Scan for the cell matching the given text and deliver its (X, Y) coordinate at center. 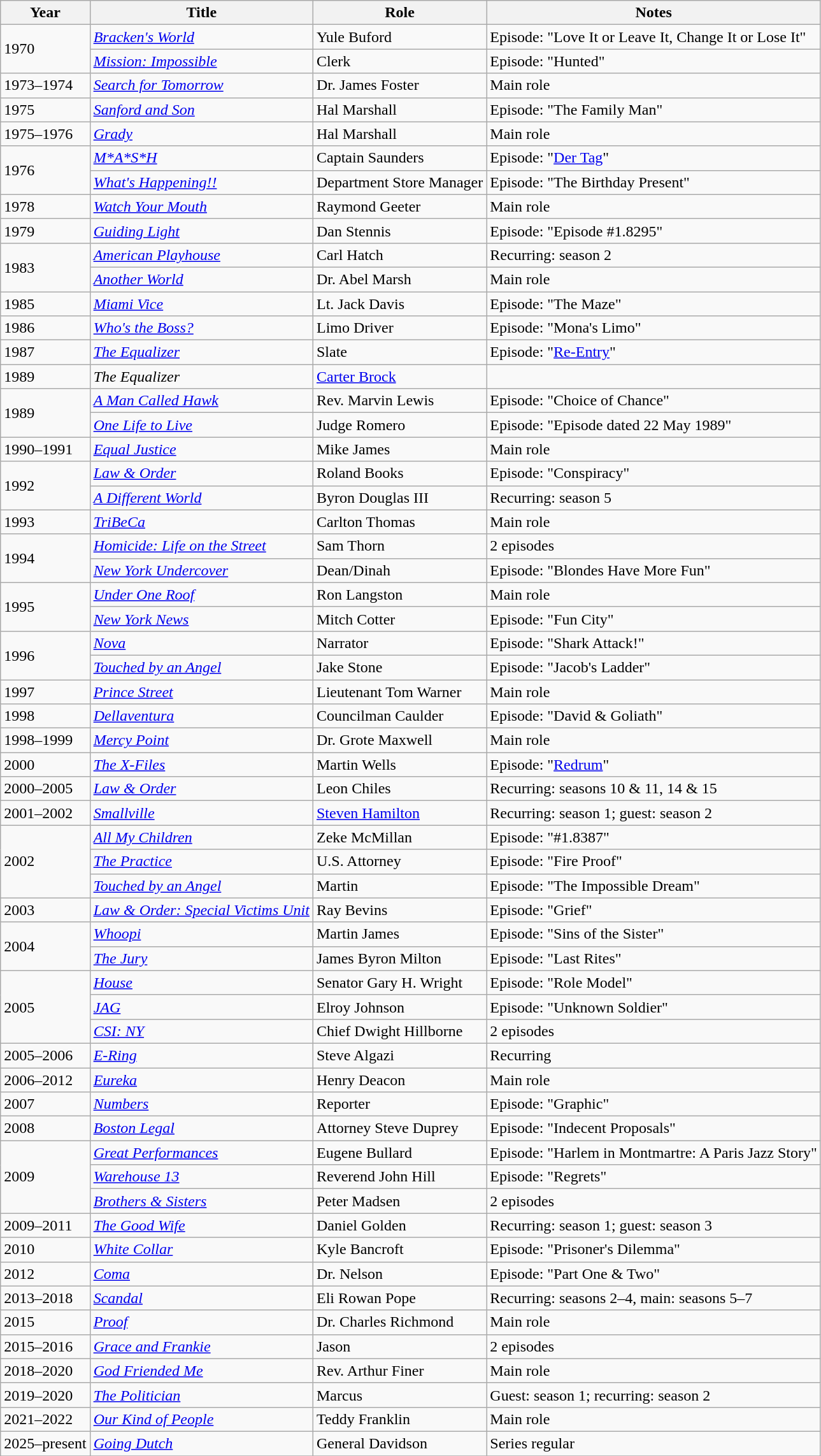
Series regular (653, 1443)
Episode: "Blondes Have More Fun" (653, 570)
Nova (201, 643)
General Davidson (399, 1443)
Roland Books (399, 473)
Episode: "Fire Proof" (653, 861)
Ray Bevins (399, 910)
House (201, 983)
2000 (45, 765)
Numbers (201, 1104)
Dr. Abel Marsh (399, 279)
Episode: "Shark Attack!" (653, 643)
Episode: "Regrets" (653, 1177)
Under One Roof (201, 595)
Dan Stennis (399, 231)
Recurring: season 1; guest: season 3 (653, 1225)
The Practice (201, 861)
Martin Wells (399, 765)
Miami Vice (201, 304)
Title (201, 13)
Episode: "Part One & Two" (653, 1274)
Peter Madsen (399, 1201)
Dean/Dinah (399, 570)
Lt. Jack Davis (399, 304)
Episode: "The Family Man" (653, 110)
Grady (201, 134)
James Byron Milton (399, 958)
Mike James (399, 449)
2013–2018 (45, 1298)
Henry Deacon (399, 1080)
2019–2020 (45, 1395)
Zeke McMillan (399, 837)
Episode: "Prisoner's Dilemma" (653, 1250)
1998 (45, 716)
Episode: "Conspiracy" (653, 473)
Dr. Grote Maxwell (399, 740)
1975 (45, 110)
1993 (45, 522)
Episode: "The Impossible Dream" (653, 886)
1987 (45, 352)
2015 (45, 1322)
Dr. James Foster (399, 85)
2005–2006 (45, 1055)
Episode: "Graphic" (653, 1104)
Slate (399, 352)
Clerk (399, 61)
1978 (45, 206)
Episode: "#1.8387" (653, 837)
Jake Stone (399, 667)
Year (45, 13)
Episode: "Love It or Leave It, Change It or Lose It" (653, 37)
2018–2020 (45, 1371)
Episode: "Redrum" (653, 765)
Rev. Marvin Lewis (399, 401)
1973–1974 (45, 85)
Homicide: Life on the Street (201, 546)
Reverend John Hill (399, 1177)
Warehouse 13 (201, 1177)
2021–2022 (45, 1419)
White Collar (201, 1250)
2015–2016 (45, 1346)
2012 (45, 1274)
Episode: "Episode #1.8295" (653, 231)
Recurring: seasons 2–4, main: seasons 5–7 (653, 1298)
Eureka (201, 1080)
Limo Driver (399, 328)
Episode: "Grief" (653, 910)
Watch Your Mouth (201, 206)
2005 (45, 1007)
1970 (45, 49)
1996 (45, 655)
2003 (45, 910)
Proof (201, 1322)
Great Performances (201, 1153)
Raymond Geeter (399, 206)
2010 (45, 1250)
Prince Street (201, 691)
Episode: "Role Model" (653, 983)
Episode: "Episode dated 22 May 1989" (653, 425)
Another World (201, 279)
One Life to Live (201, 425)
Episode: "Der Tag" (653, 158)
Recurring: season 2 (653, 255)
Mercy Point (201, 740)
Scandal (201, 1298)
Grace and Frankie (201, 1346)
TriBeCa (201, 522)
New York News (201, 619)
2001–2002 (45, 813)
Episode: "Harlem in Montmartre: A Paris Jazz Story" (653, 1153)
Sanford and Son (201, 110)
A Man Called Hawk (201, 401)
Department Store Manager (399, 182)
2008 (45, 1128)
M*A*S*H (201, 158)
Jason (399, 1346)
Episode: "Hunted" (653, 61)
Episode: "Last Rites" (653, 958)
What's Happening!! (201, 182)
Recurring: season 1; guest: season 2 (653, 813)
Recurring: season 5 (653, 498)
Episode: "Indecent Proposals" (653, 1128)
2009–2011 (45, 1225)
JAG (201, 1007)
Reporter (399, 1104)
God Friended Me (201, 1371)
2002 (45, 861)
2006–2012 (45, 1080)
2000–2005 (45, 789)
Carlton Thomas (399, 522)
Eugene Bullard (399, 1153)
Eli Rowan Pope (399, 1298)
1979 (45, 231)
Brothers & Sisters (201, 1201)
1992 (45, 486)
1995 (45, 607)
1997 (45, 691)
Guest: season 1; recurring: season 2 (653, 1395)
Episode: "Sins of the Sister" (653, 934)
Mitch Cotter (399, 619)
Boston Legal (201, 1128)
Going Dutch (201, 1443)
Episode: "Jacob's Ladder" (653, 667)
Daniel Golden (399, 1225)
Who's the Boss? (201, 328)
Steve Algazi (399, 1055)
Captain Saunders (399, 158)
Lieutenant Tom Warner (399, 691)
2007 (45, 1104)
Law & Order: Special Victims Unit (201, 910)
Martin (399, 886)
Narrator (399, 643)
Dr. Charles Richmond (399, 1322)
Dr. Nelson (399, 1274)
1975–1976 (45, 134)
Councilman Caulder (399, 716)
Sam Thorn (399, 546)
Smallville (201, 813)
1994 (45, 558)
A Different World (201, 498)
Steven Hamilton (399, 813)
Guiding Light (201, 231)
Senator Gary H. Wright (399, 983)
Elroy Johnson (399, 1007)
American Playhouse (201, 255)
Search for Tomorrow (201, 85)
Episode: "Fun City" (653, 619)
Equal Justice (201, 449)
Leon Chiles (399, 789)
1998–1999 (45, 740)
1986 (45, 328)
Teddy Franklin (399, 1419)
Yule Buford (399, 37)
Episode: "David & Goliath" (653, 716)
Episode: "The Birthday Present" (653, 182)
Attorney Steve Duprey (399, 1128)
Whoopi (201, 934)
Ron Langston (399, 595)
The X-Files (201, 765)
E-Ring (201, 1055)
Martin James (399, 934)
The Jury (201, 958)
Carl Hatch (399, 255)
Notes (653, 13)
Chief Dwight Hillborne (399, 1031)
Coma (201, 1274)
Marcus (399, 1395)
CSI: NY (201, 1031)
2025–present (45, 1443)
Recurring (653, 1055)
Rev. Arthur Finer (399, 1371)
Episode: "Re-Entry" (653, 352)
U.S. Attorney (399, 861)
Byron Douglas III (399, 498)
Our Kind of People (201, 1419)
Kyle Bancroft (399, 1250)
2009 (45, 1177)
Episode: "Unknown Soldier" (653, 1007)
Mission: Impossible (201, 61)
New York Undercover (201, 570)
The Politician (201, 1395)
Bracken's World (201, 37)
Carter Brock (399, 377)
The Good Wife (201, 1225)
Dellaventura (201, 716)
All My Children (201, 837)
Episode: "The Maze" (653, 304)
Episode: "Mona's Limo" (653, 328)
Recurring: seasons 10 & 11, 14 & 15 (653, 789)
Judge Romero (399, 425)
Episode: "Choice of Chance" (653, 401)
2004 (45, 946)
1990–1991 (45, 449)
1985 (45, 304)
Role (399, 13)
1976 (45, 170)
1983 (45, 267)
